Extract the (X, Y) coordinate from the center of the cell holding the provided text.  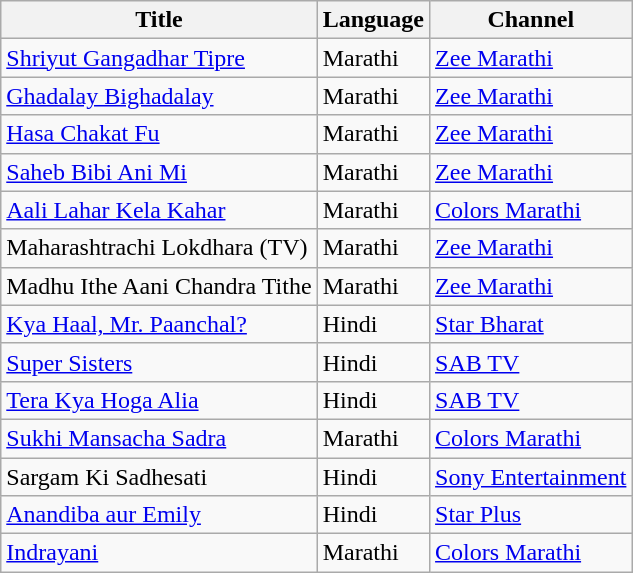
Saheb Bibi Ani Mi (159, 172)
Sargam Ki Sadhesati (159, 477)
Star Bharat (531, 324)
Madhu Ithe Aani Chandra Tithe (159, 286)
Language (373, 20)
Shriyut Gangadhar Tipre (159, 58)
Sony Entertainment (531, 477)
Maharashtrachi Lokdhara (TV) (159, 248)
Title (159, 20)
Channel (531, 20)
Tera Kya Hoga Alia (159, 400)
Aali Lahar Kela Kahar (159, 210)
Ghadalay Bighadalay (159, 96)
Anandiba aur Emily (159, 515)
Kya Haal, Mr. Paanchal? (159, 324)
Hasa Chakat Fu (159, 134)
Super Sisters (159, 362)
Sukhi Mansacha Sadra (159, 438)
Star Plus (531, 515)
Indrayani (159, 553)
